Determine the [x, y] coordinate at the center of the cell enclosing the given text.  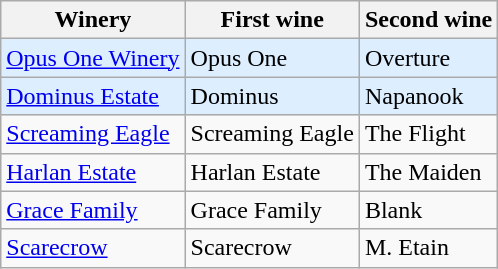
The Flight [428, 134]
Overture [428, 58]
First wine [272, 20]
Blank [428, 210]
Second wine [428, 20]
Winery [93, 20]
The Maiden [428, 172]
Dominus [272, 96]
Opus One Winery [93, 58]
M. Etain [428, 248]
Opus One [272, 58]
Napanook [428, 96]
Dominus Estate [93, 96]
